Scan for the cell matching the given text and deliver its (x, y) coordinate at center. 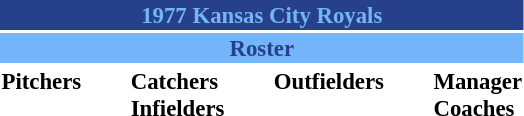
1977 Kansas City Royals (262, 15)
Roster (262, 48)
